Provide the (x, y) coordinate of the cell's center where the given text is located.  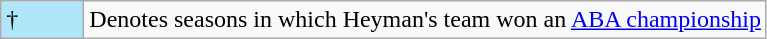
Denotes seasons in which Heyman's team won an ABA championship (426, 20)
† (42, 20)
